Return the (X, Y) coordinate for the center point of the cell that contains the specified text.  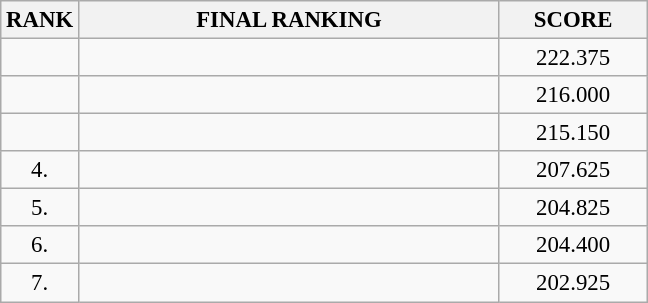
FINAL RANKING (288, 20)
215.150 (572, 133)
204.825 (572, 208)
SCORE (572, 20)
6. (40, 245)
204.400 (572, 245)
202.925 (572, 283)
207.625 (572, 170)
5. (40, 208)
7. (40, 283)
RANK (40, 20)
222.375 (572, 58)
216.000 (572, 95)
4. (40, 170)
